Capture the cell that displays the provided text and extract its (x, y) central coordinate. 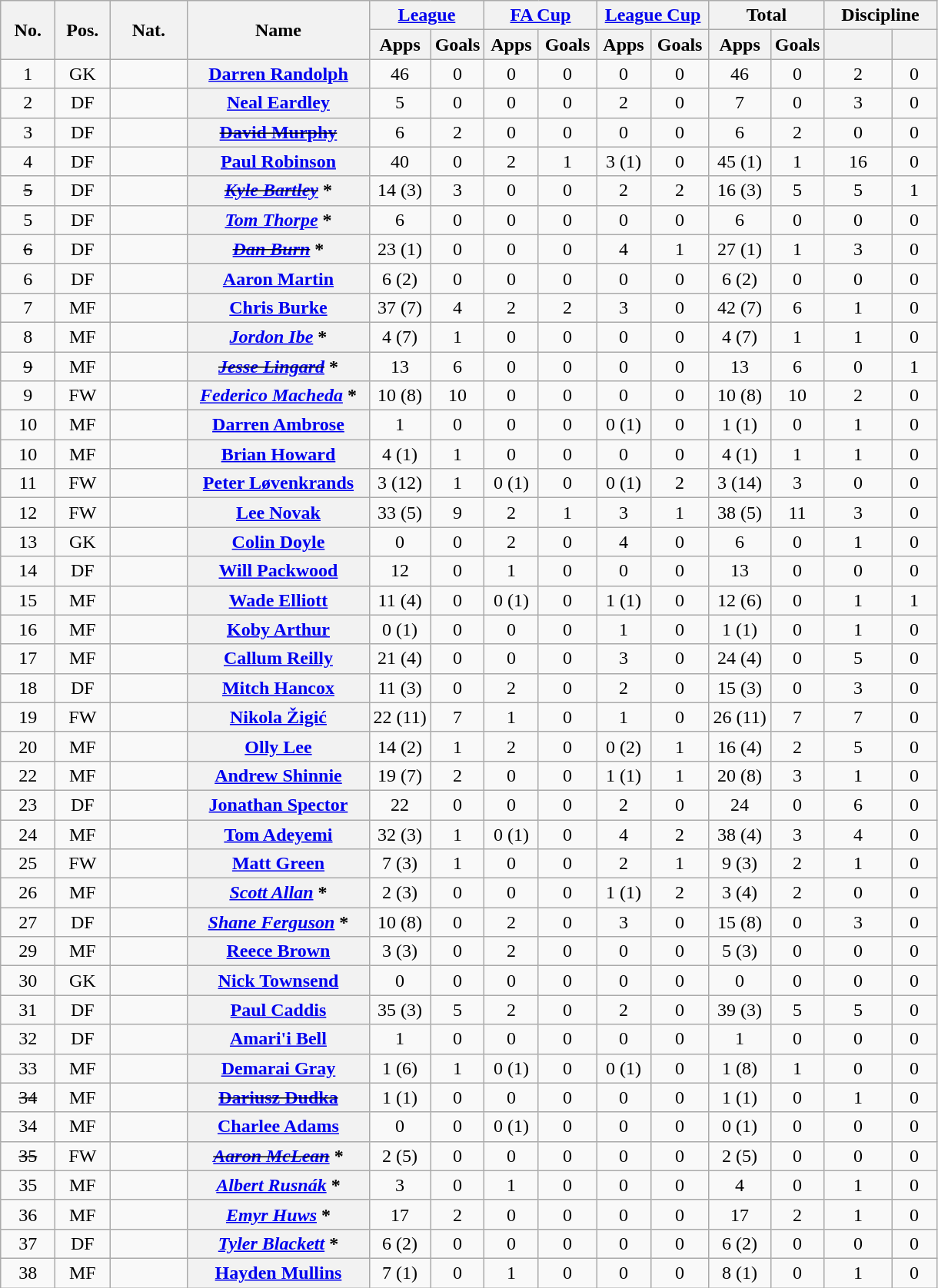
30 (28, 981)
27 (1) (740, 249)
15 (28, 600)
16 (3) (740, 191)
26 (28, 893)
29 (28, 951)
1 (8) (740, 1068)
Kyle Bartley * (278, 191)
19 (7) (400, 775)
Scott Allan * (278, 893)
0 (2) (624, 746)
15 (3) (740, 688)
League (427, 15)
Amari'i Bell (278, 1039)
Albert Rusnák * (278, 1185)
11 (4) (400, 600)
No. (28, 30)
31 (28, 1010)
3 (14) (740, 483)
Olly Lee (278, 746)
Charlee Adams (278, 1127)
14 (28, 571)
20 (28, 746)
23 (28, 805)
45 (1) (740, 161)
5 (3) (740, 951)
36 (28, 1214)
8 (28, 337)
Total (767, 15)
8 (1) (740, 1273)
Tom Adeyemi (278, 834)
9 (3) (740, 864)
Darren Ambrose (278, 425)
16 (4) (740, 746)
Nat. (149, 30)
23 (1) (400, 249)
Mitch Hancox (278, 688)
Name (278, 30)
20 (8) (740, 775)
32 (28, 1039)
35 (3) (400, 1010)
21 (4) (400, 659)
Shane Ferguson * (278, 922)
Darren Randolph (278, 74)
14 (3) (400, 191)
19 (28, 717)
38 (4) (740, 834)
Aaron McLean * (278, 1156)
11 (3) (400, 688)
22 (11) (400, 717)
Emyr Huws * (278, 1214)
3 (12) (400, 483)
26 (11) (740, 717)
Tyler Blackett * (278, 1243)
15 (8) (740, 922)
Brian Howard (278, 454)
14 (2) (400, 746)
25 (28, 864)
42 (7) (740, 307)
Paul Caddis (278, 1010)
3 (3) (400, 951)
Aaron Martin (278, 278)
3 (1) (624, 161)
Neal Eardley (278, 103)
Jordon Ibe * (278, 337)
33 (28, 1068)
7 (3) (400, 864)
Nick Townsend (278, 981)
3 (4) (740, 893)
Will Packwood (278, 571)
Colin Doyle (278, 542)
Paul Robinson (278, 161)
Discipline (880, 15)
Hayden Mullins (278, 1273)
39 (3) (740, 1010)
Tom Thorpe * (278, 220)
Nikola Žigić (278, 717)
24 (4) (740, 659)
Matt Green (278, 864)
12 (6) (740, 600)
Demarai Gray (278, 1068)
Reece Brown (278, 951)
27 (28, 922)
Callum Reilly (278, 659)
18 (28, 688)
Jesse Lingard * (278, 367)
40 (400, 161)
Chris Burke (278, 307)
Koby Arthur (278, 629)
FA Cup (541, 15)
37 (28, 1243)
37 (7) (400, 307)
David Murphy (278, 132)
Pos. (83, 30)
Federico Macheda * (278, 396)
32 (3) (400, 834)
Peter Løvenkrands (278, 483)
1 (6) (400, 1068)
Dan Burn * (278, 249)
Wade Elliott (278, 600)
League Cup (653, 15)
38 (28, 1273)
Jonathan Spector (278, 805)
Lee Novak (278, 513)
33 (5) (400, 513)
Dariusz Dudka (278, 1097)
Andrew Shinnie (278, 775)
7 (1) (400, 1273)
38 (5) (740, 513)
2 (3) (400, 893)
